Scan for the cell matching the given text and deliver its [x, y] coordinate at center. 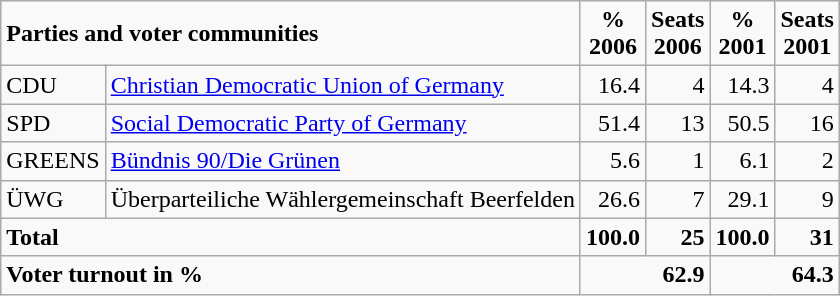
Social Democratic Party of Germany [342, 123]
5.6 [612, 161]
31 [807, 237]
6.1 [742, 161]
29.1 [742, 199]
51.4 [612, 123]
%2001 [742, 34]
1 [678, 161]
Christian Democratic Union of Germany [342, 85]
7 [678, 199]
26.6 [612, 199]
16.4 [612, 85]
Überparteiliche Wählergemeinschaft Beerfelden [342, 199]
Seats2006 [678, 34]
62.9 [644, 275]
CDU [53, 85]
SPD [53, 123]
Parties and voter communities [291, 34]
14.3 [742, 85]
9 [807, 199]
50.5 [742, 123]
13 [678, 123]
ÜWG [53, 199]
Voter turnout in % [291, 275]
Seats2001 [807, 34]
64.3 [774, 275]
16 [807, 123]
Bündnis 90/Die Grünen [342, 161]
2 [807, 161]
%2006 [612, 34]
GREENS [53, 161]
25 [678, 237]
Total [291, 237]
